Extract the [x, y] coordinate from the center of the cell holding the provided text.  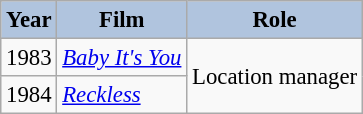
Reckless [122, 95]
Film [122, 20]
Year [29, 20]
1984 [29, 95]
Role [275, 20]
1983 [29, 58]
Location manager [275, 76]
Baby It's You [122, 58]
